Detect which cell encompasses the target text, then output its (x, y) center coordinate. 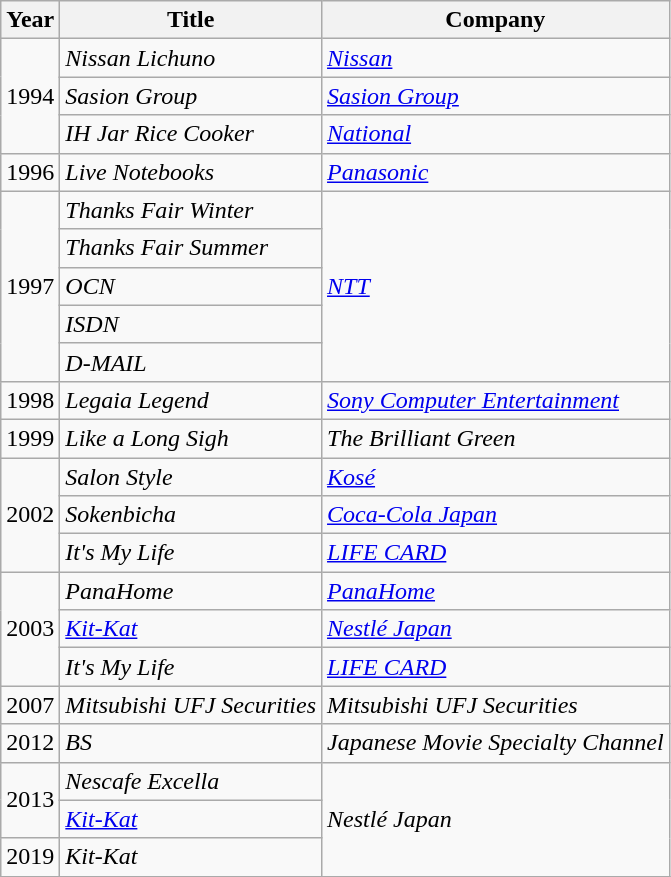
Thanks Fair Summer (191, 248)
Nissan (496, 58)
2019 (30, 857)
2007 (30, 705)
1994 (30, 96)
Nissan Lichuno (191, 58)
National (496, 134)
2013 (30, 800)
2012 (30, 743)
Nescafe Excella (191, 781)
NTT (496, 286)
2002 (30, 515)
1997 (30, 286)
Title (191, 20)
Year (30, 20)
2003 (30, 629)
Salon Style (191, 477)
IH Jar Rice Cooker (191, 134)
1998 (30, 400)
1999 (30, 438)
ISDN (191, 324)
Sokenbicha (191, 515)
Like a Long Sigh (191, 438)
BS (191, 743)
Legaia Legend (191, 400)
OCN (191, 286)
D-MAIL (191, 362)
Thanks Fair Winter (191, 210)
Live Notebooks (191, 172)
Sony Computer Entertainment (496, 400)
Kosé (496, 477)
The Brilliant Green (496, 438)
1996 (30, 172)
Coca-Cola Japan (496, 515)
Panasonic (496, 172)
Company (496, 20)
Japanese Movie Specialty Channel (496, 743)
